From the cell containing the given text, extract its center point as [x, y] coordinate. 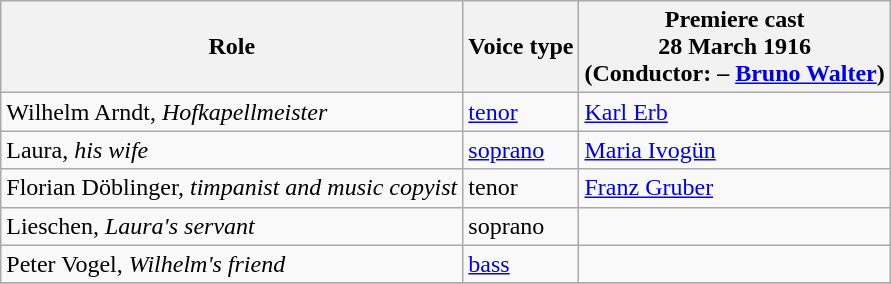
bass [521, 264]
Lieschen, Laura's servant [232, 226]
Premiere cast28 March 1916(Conductor: – Bruno Walter) [734, 47]
Role [232, 47]
Florian Döblinger, timpanist and music copyist [232, 188]
Wilhelm Arndt, Hofkapellmeister [232, 112]
Maria Ivogün [734, 150]
Peter Vogel, Wilhelm's friend [232, 264]
Franz Gruber [734, 188]
Laura, his wife [232, 150]
Karl Erb [734, 112]
Voice type [521, 47]
